Pinpoint the cell where the given text exists, returning its [X, Y] midpoint coordinate. 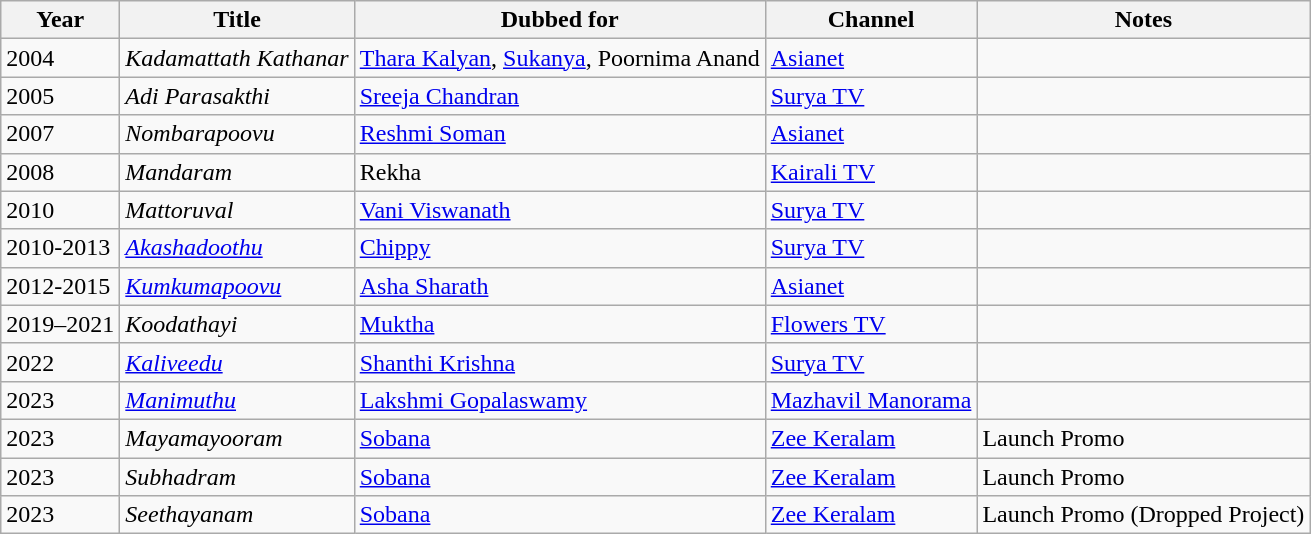
Lakshmi Gopalaswamy [560, 400]
2012-2015 [60, 286]
2008 [60, 172]
Channel [871, 20]
Rekha [560, 172]
Kairali TV [871, 172]
Thara Kalyan, Sukanya, Poornima Anand [560, 58]
Dubbed for [560, 20]
2019–2021 [60, 324]
Kumkumapoovu [237, 286]
Shanthi Krishna [560, 362]
Mayamayooram [237, 438]
2007 [60, 134]
Muktha [560, 324]
Asha Sharath [560, 286]
Subhadram [237, 477]
Title [237, 20]
Seethayanam [237, 515]
Koodathayi [237, 324]
2022 [60, 362]
Mandaram [237, 172]
Manimuthu [237, 400]
Mattoruval [237, 210]
Kaliveedu [237, 362]
Sreeja Chandran [560, 96]
Adi Parasakthi [237, 96]
Mazhavil Manorama [871, 400]
Nombarapoovu [237, 134]
Year [60, 20]
Vani Viswanath [560, 210]
2005 [60, 96]
Akashadoothu [237, 248]
Flowers TV [871, 324]
2004 [60, 58]
Reshmi Soman [560, 134]
Notes [1144, 20]
2010 [60, 210]
Chippy [560, 248]
Launch Promo (Dropped Project) [1144, 515]
2010-2013 [60, 248]
Kadamattath Kathanar [237, 58]
